Determine the [x, y] coordinate at the center of the cell enclosing the given text.  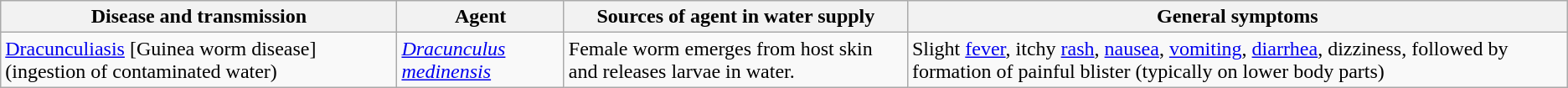
General symptoms [1237, 17]
Sources of agent in water supply [735, 17]
Female worm emerges from host skin and releases larvae in water. [735, 60]
Slight fever, itchy rash, nausea, vomiting, diarrhea, dizziness, followed by formation of painful blister (typically on lower body parts) [1237, 60]
Dracunculus medinensis [481, 60]
Agent [481, 17]
Disease and transmission [199, 17]
Dracunculiasis [Guinea worm disease] (ingestion of contaminated water) [199, 60]
